Detect which cell encompasses the target text, then output its [X, Y] center coordinate. 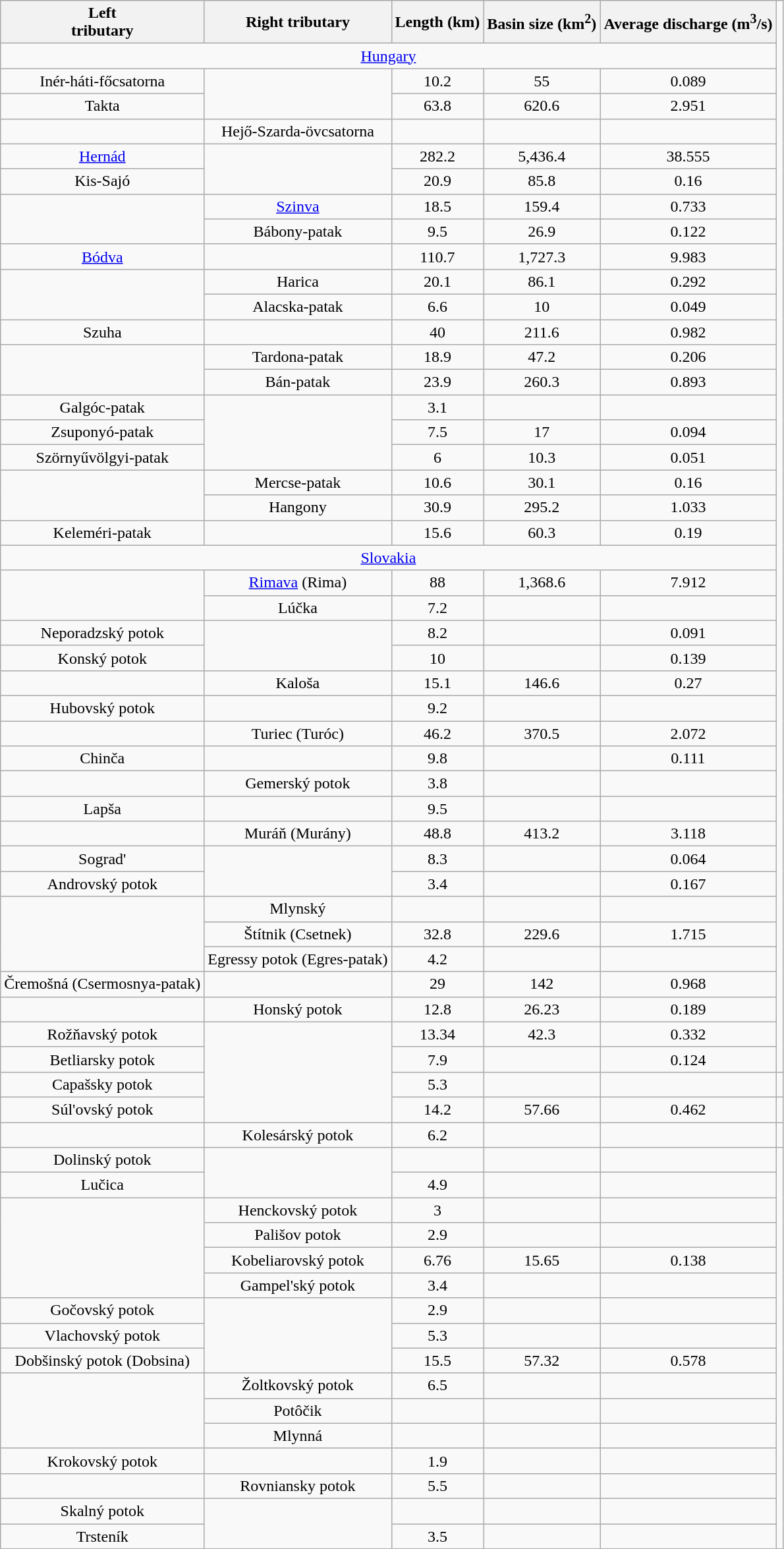
0.206 [688, 357]
Chinča [103, 759]
14.2 [437, 1109]
9.2 [437, 708]
15.1 [437, 683]
15.6 [437, 533]
15.65 [542, 1260]
Bódva [103, 256]
Súl'ovský potok [103, 1109]
10.3 [542, 457]
Basin size (km2) [542, 22]
0.111 [688, 759]
57.32 [542, 1360]
370.5 [542, 734]
Lúčka [298, 608]
Muráň (Murány) [298, 834]
5.5 [437, 1486]
86.1 [542, 281]
26.23 [542, 1009]
Gemerský potok [298, 784]
7.912 [688, 583]
0.578 [688, 1360]
Pališov potok [298, 1235]
7.2 [437, 608]
57.66 [542, 1109]
Egressy potok (Egres-patak) [298, 959]
Honský potok [298, 1009]
0.138 [688, 1260]
6.76 [437, 1260]
Kis-Sajó [103, 181]
Right tributary [298, 22]
Dobšinský potok (Dobsina) [103, 1360]
0.094 [688, 432]
5,436.4 [542, 156]
20.9 [437, 181]
Lefttributary [103, 22]
Szuha [103, 332]
Slovakia [389, 558]
0.089 [688, 81]
4.2 [437, 959]
0.049 [688, 307]
40 [437, 332]
Alacska-patak [298, 307]
6.6 [437, 307]
3.1 [437, 407]
26.9 [542, 231]
0.733 [688, 206]
Average discharge (m3/s) [688, 22]
29 [437, 984]
0.982 [688, 332]
0.051 [688, 457]
0.189 [688, 1009]
146.6 [542, 683]
23.9 [437, 382]
0.968 [688, 984]
Trsteník [103, 1536]
0.122 [688, 231]
4.9 [437, 1185]
229.6 [542, 934]
38.555 [688, 156]
48.8 [437, 834]
60.3 [542, 533]
Turiec (Turóc) [298, 734]
0.19 [688, 533]
159.4 [542, 206]
10.6 [437, 482]
Kolesárský potok [298, 1134]
620.6 [542, 106]
260.3 [542, 382]
32.8 [437, 934]
Keleméri-patak [103, 533]
0.27 [688, 683]
Harica [298, 281]
Hejő-Szarda-övcsatorna [298, 131]
42.3 [542, 1034]
6 [437, 457]
Kobeliarovský potok [298, 1260]
13.34 [437, 1034]
Potôčik [298, 1411]
8.2 [437, 633]
8.3 [437, 859]
Bán-patak [298, 382]
6.2 [437, 1134]
0.167 [688, 884]
Kaloša [298, 683]
3.5 [437, 1536]
Neporadzský potok [103, 633]
Hernád [103, 156]
Rovniansky potok [298, 1486]
15.5 [437, 1360]
Mlynský [298, 909]
6.5 [437, 1386]
47.2 [542, 357]
Tardona-patak [298, 357]
1,368.6 [542, 583]
3.8 [437, 784]
Lapša [103, 809]
46.2 [437, 734]
Zsuponyó-patak [103, 432]
Gampel'ský potok [298, 1285]
Galgóc-patak [103, 407]
Štítnik (Csetnek) [298, 934]
0.124 [688, 1059]
0.462 [688, 1109]
2.072 [688, 734]
0.292 [688, 281]
Gočovský potok [103, 1310]
Mercse-patak [298, 482]
7.5 [437, 432]
142 [542, 984]
413.2 [542, 834]
Hangony [298, 508]
0.893 [688, 382]
Rožňavský potok [103, 1034]
85.8 [542, 181]
Inér-háti-főcsatorna [103, 81]
Hubovský potok [103, 708]
Skalný potok [103, 1511]
Mlynná [298, 1436]
18.5 [437, 206]
18.9 [437, 357]
0.064 [688, 859]
Bábony-patak [298, 231]
282.2 [437, 156]
17 [542, 432]
10.2 [437, 81]
88 [437, 583]
0.332 [688, 1034]
7.9 [437, 1059]
30.9 [437, 508]
9.983 [688, 256]
Čremošná (Csermosnya-patak) [103, 984]
3.118 [688, 834]
Szörnyűvölgyi-patak [103, 457]
Rimava (Rima) [298, 583]
1.033 [688, 508]
Betliarsky potok [103, 1059]
Vlachovský potok [103, 1335]
Dolinský potok [103, 1160]
30.1 [542, 482]
Henckovský potok [298, 1210]
55 [542, 81]
Hungary [389, 56]
Krokovský potok [103, 1461]
Androvský potok [103, 884]
63.8 [437, 106]
0.091 [688, 633]
2.951 [688, 106]
1.9 [437, 1461]
12.8 [437, 1009]
Capašsky potok [103, 1084]
3 [437, 1210]
1.715 [688, 934]
211.6 [542, 332]
9.8 [437, 759]
Szinva [298, 206]
Takta [103, 106]
Žoltkovský potok [298, 1386]
1,727.3 [542, 256]
Length (km) [437, 22]
110.7 [437, 256]
295.2 [542, 508]
Lučica [103, 1185]
0.139 [688, 658]
Konský potok [103, 658]
Sograd' [103, 859]
20.1 [437, 281]
